From the cell containing the given text, extract its center point as (X, Y) coordinate. 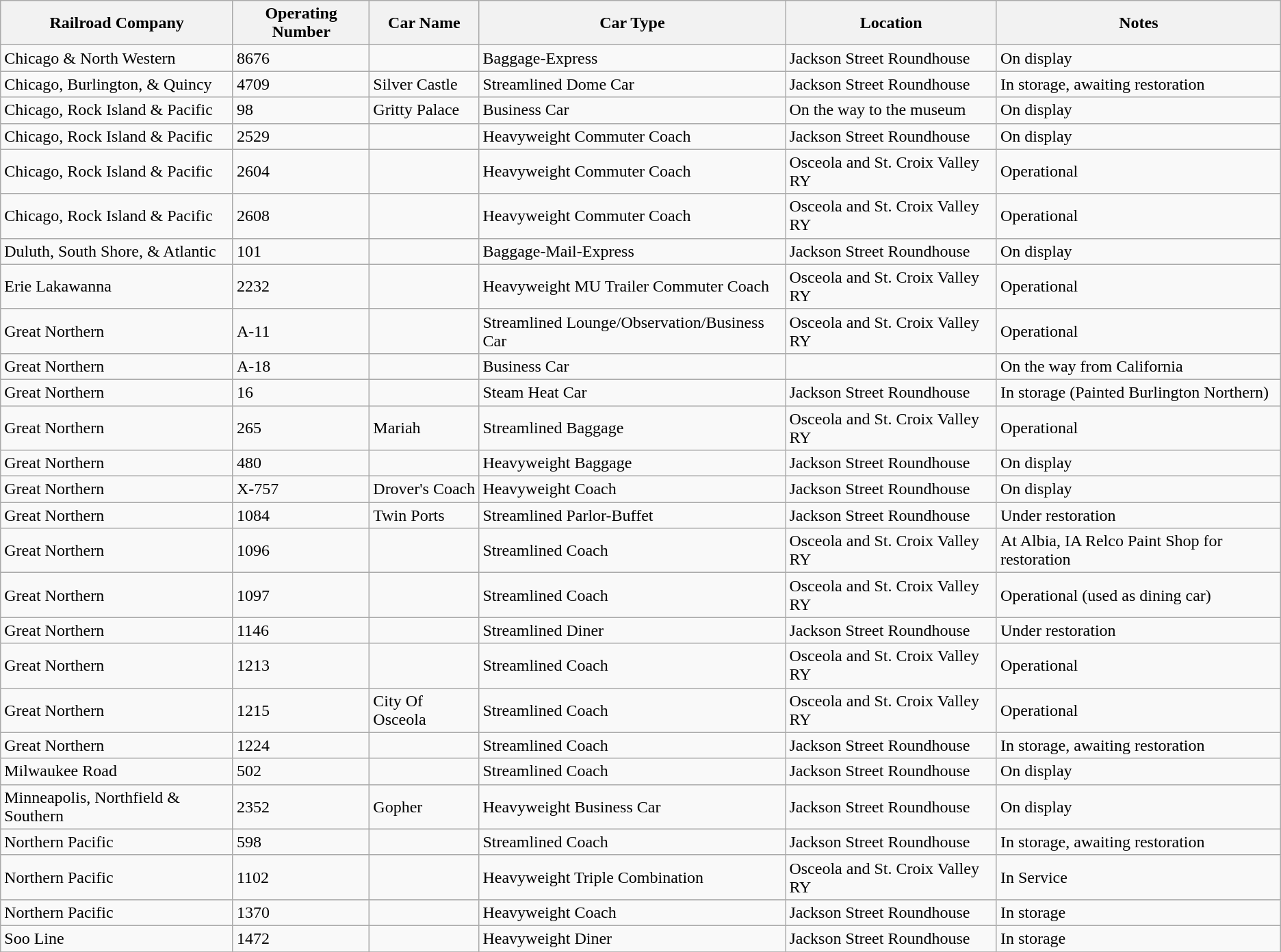
Mariah (424, 427)
A-11 (301, 331)
Streamlined Parlor-Buffet (632, 515)
Soo Line (117, 938)
Baggage-Express (632, 58)
On the way from California (1139, 366)
Chicago & North Western (117, 58)
2352 (301, 806)
598 (301, 842)
Gopher (424, 806)
At Albia, IA Relco Paint Shop for restoration (1139, 550)
Location (891, 23)
265 (301, 427)
Baggage-Mail-Express (632, 251)
Heavyweight Baggage (632, 463)
16 (301, 392)
Car Type (632, 23)
502 (301, 771)
Steam Heat Car (632, 392)
1224 (301, 745)
480 (301, 463)
Streamlined Lounge/Observation/Business Car (632, 331)
1096 (301, 550)
Heavyweight Triple Combination (632, 877)
Operating Number (301, 23)
101 (301, 251)
1472 (301, 938)
1084 (301, 515)
1215 (301, 710)
In storage (Painted Burlington Northern) (1139, 392)
1146 (301, 630)
1213 (301, 665)
Erie Lakawanna (117, 286)
Operational (used as dining car) (1139, 595)
In Service (1139, 877)
Minneapolis, Northfield & Southern (117, 806)
Silver Castle (424, 84)
1097 (301, 595)
X-757 (301, 489)
A-18 (301, 366)
Notes (1139, 23)
2232 (301, 286)
Streamlined Dome Car (632, 84)
Railroad Company (117, 23)
Milwaukee Road (117, 771)
Streamlined Diner (632, 630)
On the way to the museum (891, 110)
Drover's Coach (424, 489)
2529 (301, 136)
Twin Ports (424, 515)
City Of Osceola (424, 710)
Heavyweight MU Trailer Commuter Coach (632, 286)
98 (301, 110)
2604 (301, 171)
4709 (301, 84)
1370 (301, 912)
Gritty Palace (424, 110)
Chicago, Burlington, & Quincy (117, 84)
Heavyweight Diner (632, 938)
Streamlined Baggage (632, 427)
2608 (301, 216)
Heavyweight Business Car (632, 806)
Duluth, South Shore, & Atlantic (117, 251)
8676 (301, 58)
1102 (301, 877)
Car Name (424, 23)
